Detect which cell encompasses the target text, then output its [X, Y] center coordinate. 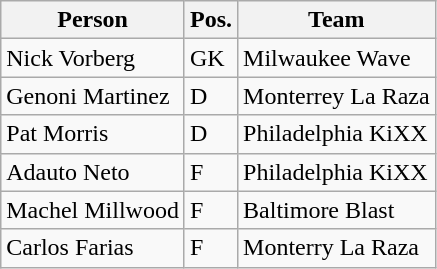
Pos. [210, 20]
Nick Vorberg [93, 58]
Monterrey La Raza [337, 96]
Monterry La Raza [337, 248]
Genoni Martinez [93, 96]
Team [337, 20]
Person [93, 20]
Baltimore Blast [337, 210]
Machel Millwood [93, 210]
Carlos Farias [93, 248]
Milwaukee Wave [337, 58]
Pat Morris [93, 134]
Adauto Neto [93, 172]
GK [210, 58]
